Detect which cell encompasses the target text, then output its [X, Y] center coordinate. 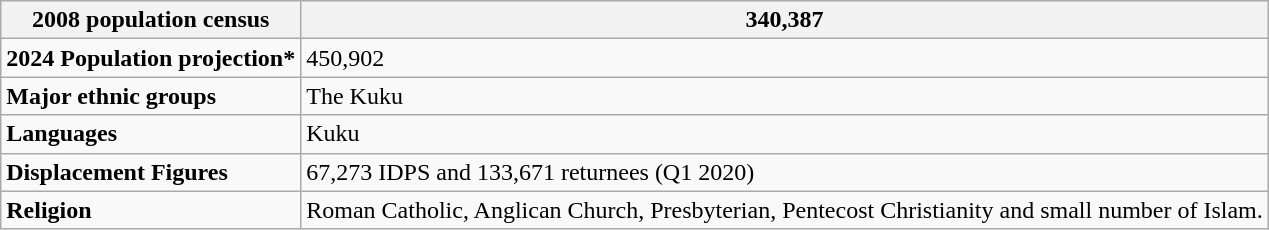
Languages [151, 134]
Displacement Figures [151, 172]
Roman Catholic, Anglican Church, Presbyterian, Pentecost Christianity and small number of Islam. [785, 210]
450,902 [785, 58]
Religion [151, 210]
2008 population census [151, 20]
2024 Population projection* [151, 58]
340,387 [785, 20]
The Kuku [785, 96]
Kuku [785, 134]
67,273 IDPS and 133,671 returnees (Q1 2020) [785, 172]
Major ethnic groups [151, 96]
